Scan for the cell matching the given text and deliver its [x, y] coordinate at center. 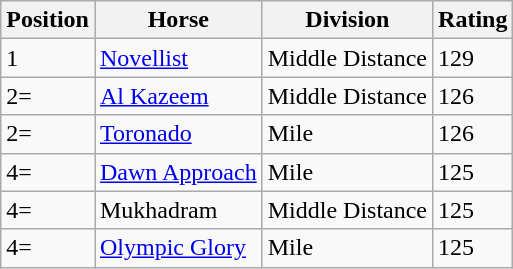
Dawn Approach [178, 172]
Rating [473, 20]
Al Kazeem [178, 96]
Division [347, 20]
Mukhadram [178, 210]
Horse [178, 20]
Position [48, 20]
Toronado [178, 134]
Olympic Glory [178, 248]
129 [473, 58]
Novellist [178, 58]
1 [48, 58]
